Return the (X, Y) coordinate for the center point of the cell that contains the specified text.  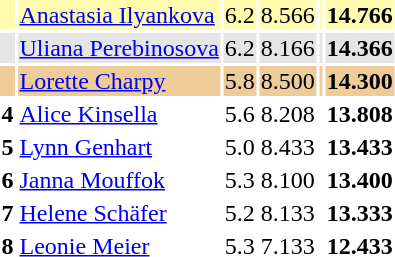
8.166 (288, 48)
Anastasia Ilyankova (119, 15)
8.500 (288, 81)
5.3 (240, 180)
8.133 (288, 213)
Helene Schäfer (119, 213)
5 (8, 147)
5.0 (240, 147)
13.333 (360, 213)
13.433 (360, 147)
13.808 (360, 114)
Lynn Genhart (119, 147)
Lorette Charpy (119, 81)
Alice Kinsella (119, 114)
Janna Mouffok (119, 180)
4 (8, 114)
6 (8, 180)
5.6 (240, 114)
14.766 (360, 15)
7 (8, 213)
8.433 (288, 147)
14.366 (360, 48)
8.208 (288, 114)
Uliana Perebinosova (119, 48)
8.566 (288, 15)
5.8 (240, 81)
13.400 (360, 180)
5.2 (240, 213)
14.300 (360, 81)
8.100 (288, 180)
